From the cell containing the given text, extract its center point as [X, Y] coordinate. 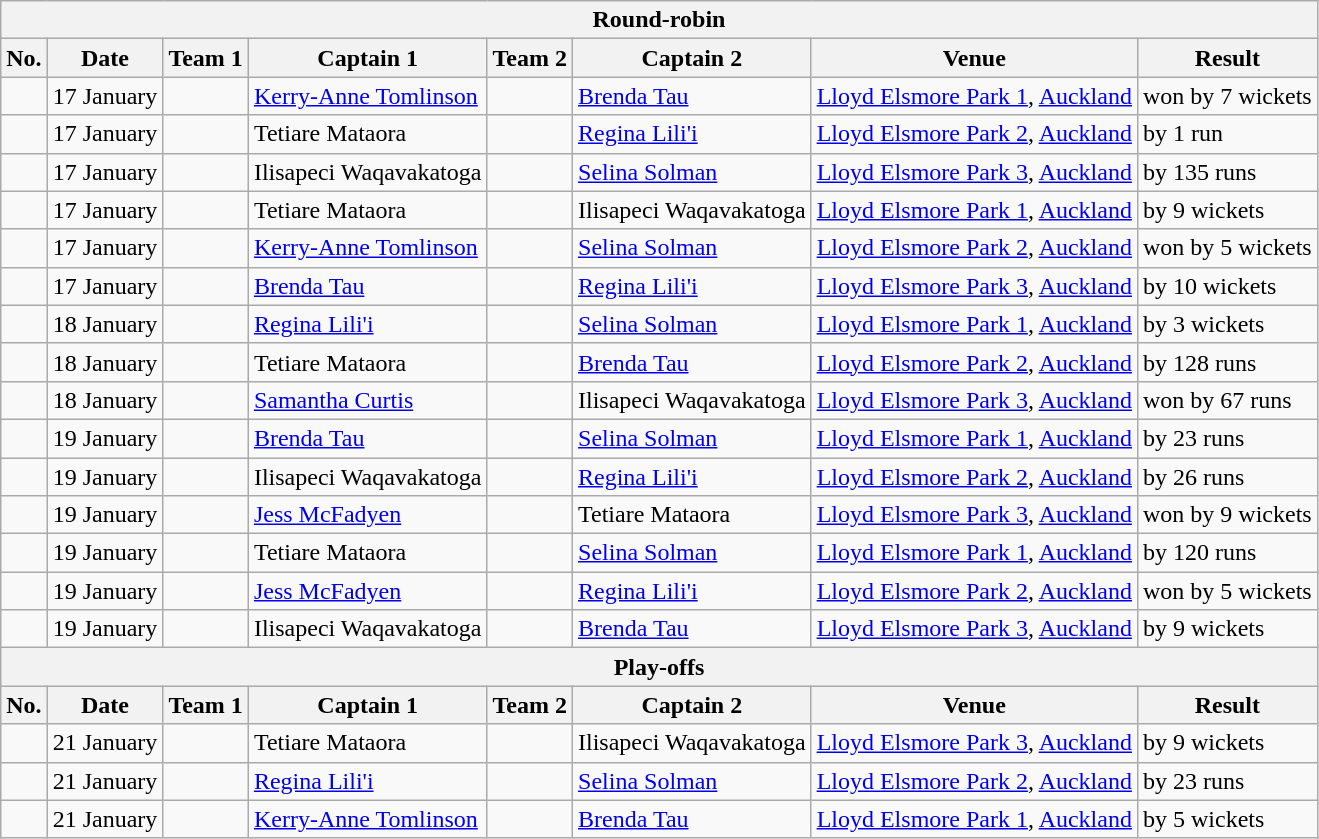
won by 7 wickets [1227, 96]
by 3 wickets [1227, 324]
won by 9 wickets [1227, 515]
by 135 runs [1227, 172]
Samantha Curtis [368, 400]
by 10 wickets [1227, 286]
won by 67 runs [1227, 400]
Play-offs [659, 667]
by 1 run [1227, 134]
by 128 runs [1227, 362]
Round-robin [659, 20]
by 5 wickets [1227, 819]
by 120 runs [1227, 553]
by 26 runs [1227, 477]
